Provide the (x, y) coordinate of the cell's center where the given text is located.  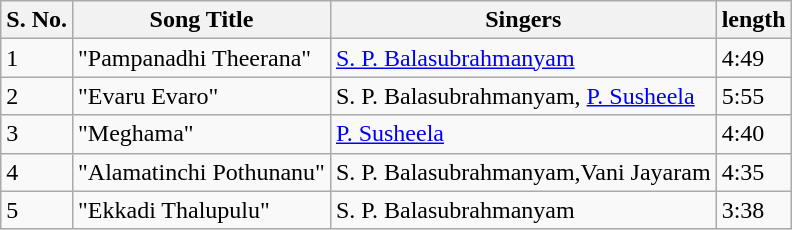
Song Title (201, 20)
"Alamatinchi Pothunanu" (201, 172)
S. P. Balasubrahmanyam, P. Susheela (523, 96)
"Evaru Evaro" (201, 96)
S. No. (37, 20)
2 (37, 96)
3 (37, 134)
"Pampanadhi Theerana" (201, 58)
Singers (523, 20)
1 (37, 58)
"Ekkadi Thalupulu" (201, 210)
P. Susheela (523, 134)
4 (37, 172)
4:35 (754, 172)
5 (37, 210)
4:40 (754, 134)
5:55 (754, 96)
4:49 (754, 58)
S. P. Balasubrahmanyam,Vani Jayaram (523, 172)
"Meghama" (201, 134)
length (754, 20)
3:38 (754, 210)
